Capture the cell that displays the provided text and extract its (X, Y) central coordinate. 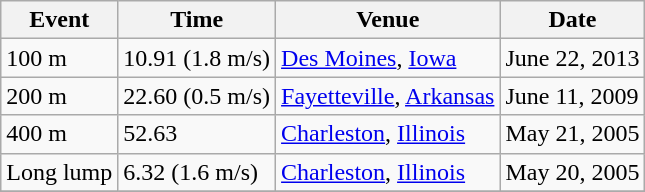
52.63 (197, 134)
200 m (60, 96)
Des Moines, Iowa (388, 58)
Long lump (60, 172)
Time (197, 20)
Venue (388, 20)
June 11, 2009 (572, 96)
6.32 (1.6 m/s) (197, 172)
Fayetteville, Arkansas (388, 96)
May 20, 2005 (572, 172)
10.91 (1.8 m/s) (197, 58)
100 m (60, 58)
Event (60, 20)
May 21, 2005 (572, 134)
400 m (60, 134)
June 22, 2013 (572, 58)
22.60 (0.5 m/s) (197, 96)
Date (572, 20)
